Scan for the cell matching the given text and deliver its [x, y] coordinate at center. 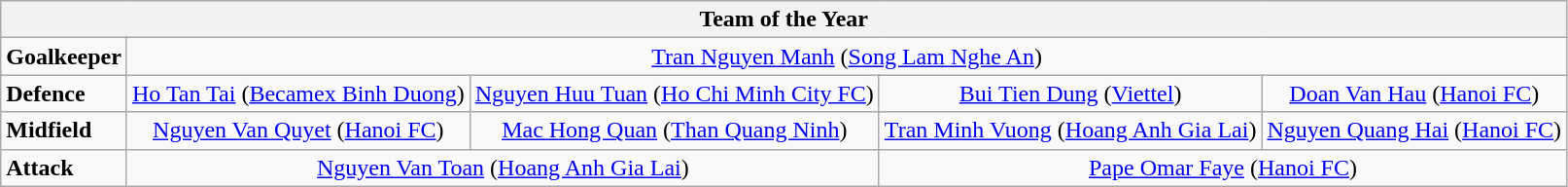
Mac Hong Quan (Than Quang Ninh) [675, 131]
Attack [64, 168]
Team of the Year [784, 19]
Bui Tien Dung (Viettel) [1070, 93]
Pape Omar Faye (Hanoi FC) [1223, 168]
Goalkeeper [64, 56]
Nguyen Van Quyet (Hanoi FC) [297, 131]
Nguyen Quang Hai (Hanoi FC) [1414, 131]
Midfield [64, 131]
Defence [64, 93]
Tran Nguyen Manh (Song Lam Nghe An) [846, 56]
Nguyen Huu Tuan (Ho Chi Minh City FC) [675, 93]
Ho Tan Tai (Becamex Binh Duong) [297, 93]
Doan Van Hau (Hanoi FC) [1414, 93]
Tran Minh Vuong (Hoang Anh Gia Lai) [1070, 131]
Nguyen Van Toan (Hoang Anh Gia Lai) [503, 168]
